Locate the cell with the specified text and output its [x, y] center coordinate. 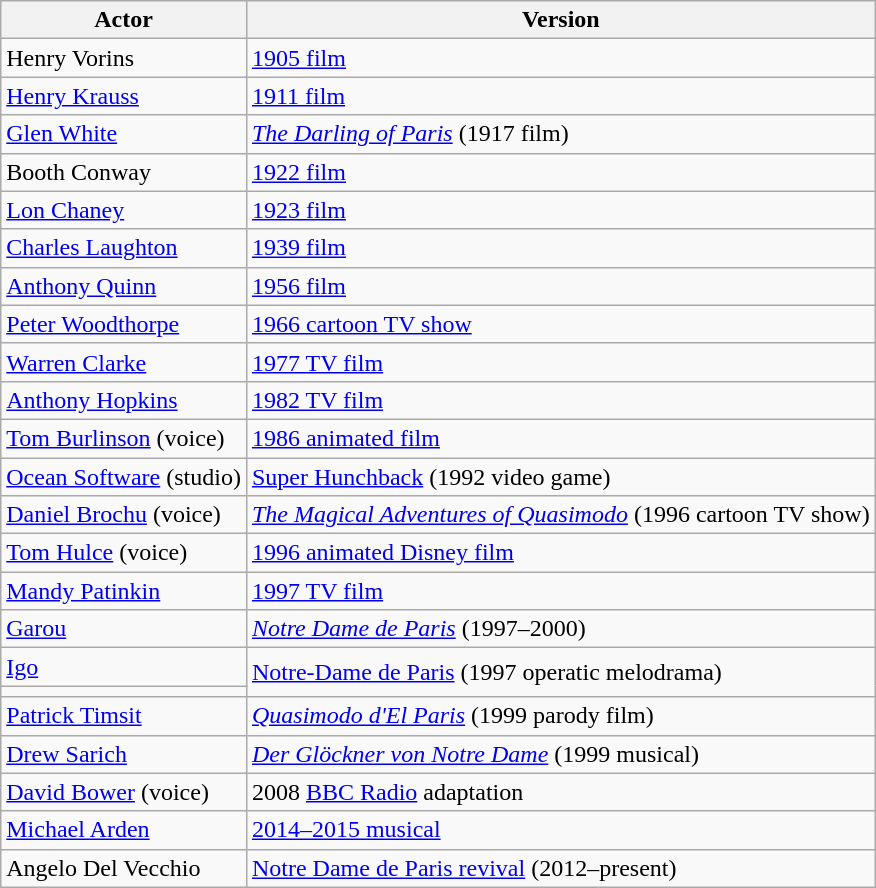
Patrick Timsit [124, 716]
1911 film [560, 96]
Notre Dame de Paris (1997–2000) [560, 629]
Henry Krauss [124, 96]
Mandy Patinkin [124, 591]
1977 TV film [560, 362]
1905 film [560, 58]
2008 BBC Radio adaptation [560, 792]
The Magical Adventures of Quasimodo (1996 cartoon TV show) [560, 515]
Charles Laughton [124, 248]
Version [560, 20]
1923 film [560, 210]
1939 film [560, 248]
Super Hunchback (1992 video game) [560, 477]
1997 TV film [560, 591]
1956 film [560, 286]
Glen White [124, 134]
Daniel Brochu (voice) [124, 515]
David Bower (voice) [124, 792]
Actor [124, 20]
Lon Chaney [124, 210]
Michael Arden [124, 830]
1982 TV film [560, 400]
Notre-Dame de Paris (1997 operatic melodrama) [560, 672]
Warren Clarke [124, 362]
Drew Sarich [124, 754]
Anthony Quinn [124, 286]
Der Glöckner von Notre Dame (1999 musical) [560, 754]
Tom Hulce (voice) [124, 553]
Garou [124, 629]
1922 film [560, 172]
1996 animated Disney film [560, 553]
Ocean Software (studio) [124, 477]
Henry Vorins [124, 58]
1966 cartoon TV show [560, 324]
Notre Dame de Paris revival (2012–present) [560, 868]
1986 animated film [560, 438]
Peter Woodthorpe [124, 324]
Anthony Hopkins [124, 400]
Angelo Del Vecchio [124, 868]
Tom Burlinson (voice) [124, 438]
Booth Conway [124, 172]
2014–2015 musical [560, 830]
Quasimodo d'El Paris (1999 parody film) [560, 716]
The Darling of Paris (1917 film) [560, 134]
Igo [124, 667]
